Pinpoint the cell where the given text exists, returning its [X, Y] midpoint coordinate. 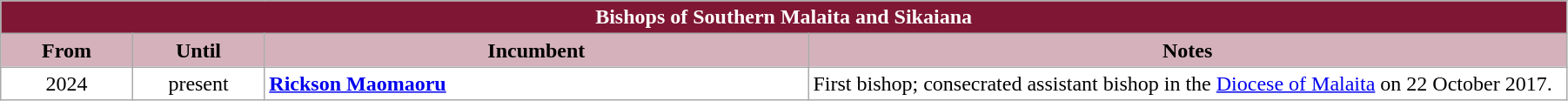
present [198, 84]
Bishops of Southern Malaita and Sikaiana [784, 17]
Notes [1188, 50]
2024 [67, 84]
From [67, 50]
Rickson Maomaoru [536, 84]
First bishop; consecrated assistant bishop in the Diocese of Malaita on 22 October 2017. [1188, 84]
Incumbent [536, 50]
Until [198, 50]
